From the cell containing the given text, extract its center point as [X, Y] coordinate. 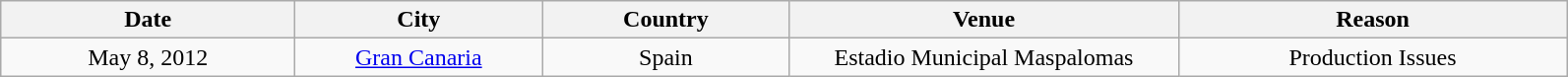
Production Issues [1372, 57]
Spain [665, 57]
Gran Canaria [419, 57]
Country [665, 20]
Reason [1372, 20]
Estadio Municipal Maspalomas [984, 57]
Date [148, 20]
City [419, 20]
May 8, 2012 [148, 57]
Venue [984, 20]
